Capture the cell that displays the provided text and extract its (X, Y) central coordinate. 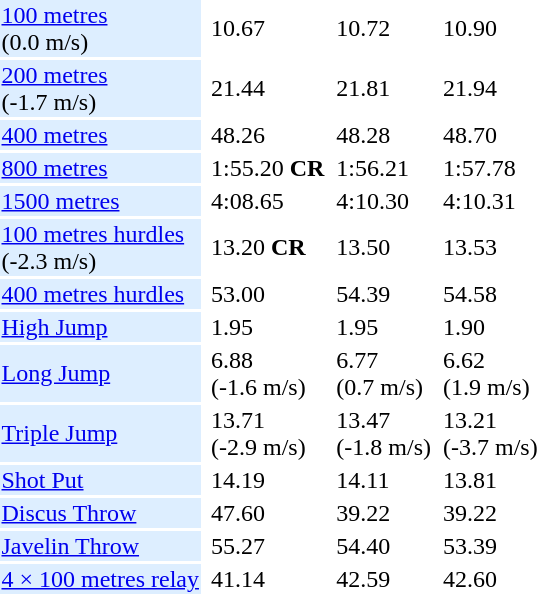
High Jump (100, 327)
Long Jump (100, 374)
13.71 (-2.9 m/s) (267, 434)
100 metres hurdles (-2.3 m/s) (100, 248)
42.59 (384, 579)
13.50 (384, 248)
100 metres (0.0 m/s) (100, 28)
21.44 (267, 88)
14.11 (384, 480)
41.14 (267, 579)
1500 metres (100, 201)
55.27 (267, 546)
400 metres (100, 135)
48.28 (384, 135)
54.39 (384, 294)
400 metres hurdles (100, 294)
47.60 (267, 513)
4 × 100 metres relay (100, 579)
21.81 (384, 88)
53.00 (267, 294)
1:56.21 (384, 168)
Shot Put (100, 480)
Triple Jump (100, 434)
4:10.30 (384, 201)
39.22 (384, 513)
1:55.20 CR (267, 168)
10.72 (384, 28)
13.47 (-1.8 m/s) (384, 434)
54.40 (384, 546)
13.20 CR (267, 248)
200 metres (-1.7 m/s) (100, 88)
Javelin Throw (100, 546)
6.88 (-1.6 m/s) (267, 374)
10.67 (267, 28)
48.26 (267, 135)
6.77 (0.7 m/s) (384, 374)
14.19 (267, 480)
800 metres (100, 168)
Discus Throw (100, 513)
4:08.65 (267, 201)
